Detect which cell encompasses the target text, then output its [x, y] center coordinate. 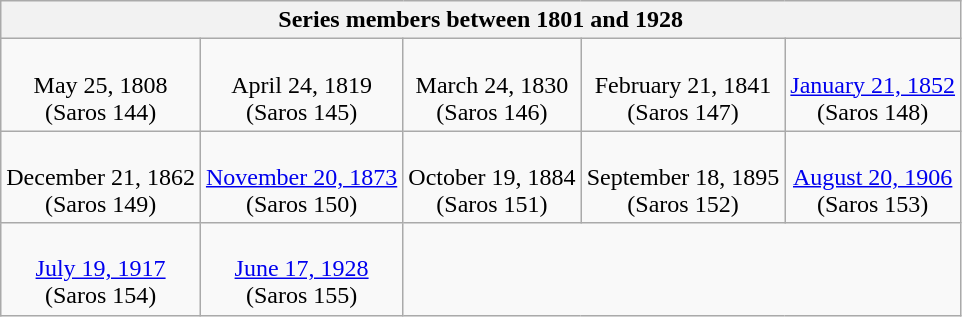
April 24, 1819(Saros 145) [301, 85]
May 25, 1808(Saros 144) [101, 85]
March 24, 1830(Saros 146) [492, 85]
February 21, 1841(Saros 147) [683, 85]
June 17, 1928(Saros 155) [301, 269]
January 21, 1852(Saros 148) [873, 85]
November 20, 1873(Saros 150) [301, 177]
July 19, 1917(Saros 154) [101, 269]
September 18, 1895(Saros 152) [683, 177]
December 21, 1862(Saros 149) [101, 177]
August 20, 1906(Saros 153) [873, 177]
October 19, 1884(Saros 151) [492, 177]
Series members between 1801 and 1928 [481, 20]
